Extract the [X, Y] coordinate from the center of the cell holding the provided text.  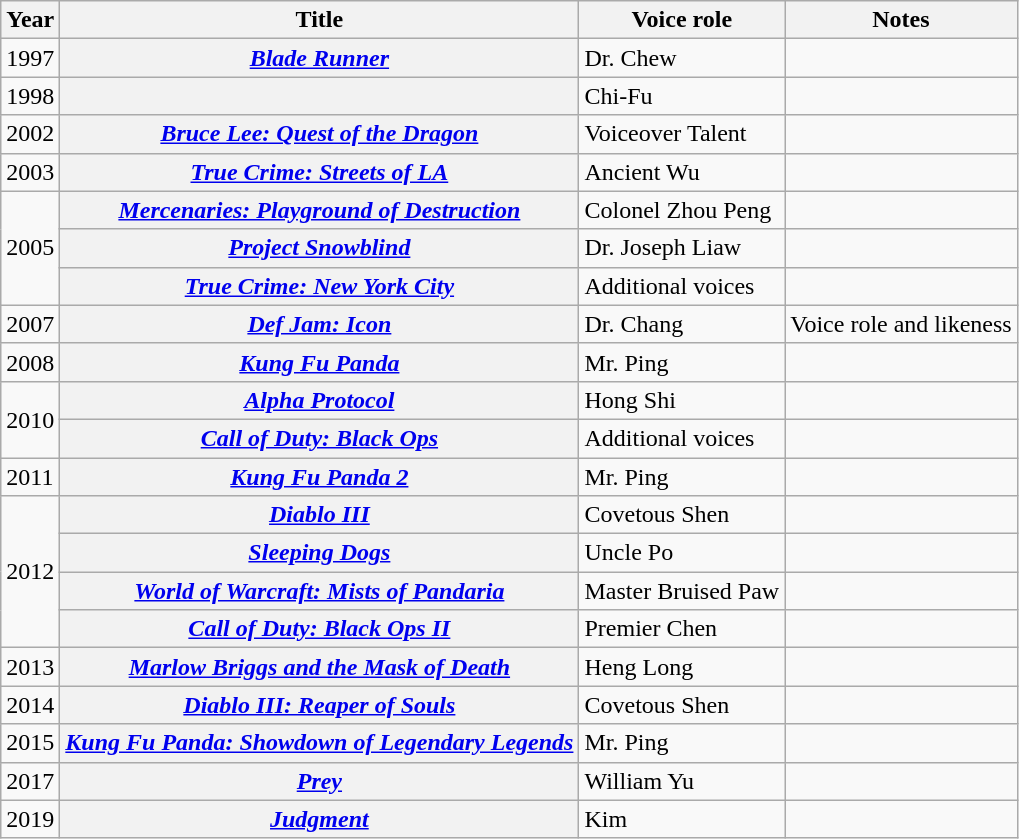
Prey [320, 781]
Call of Duty: Black Ops II [320, 629]
Voice role and likeness [902, 324]
Call of Duty: Black Ops [320, 438]
Year [30, 20]
Kung Fu Panda: Showdown of Legendary Legends [320, 743]
Dr. Chang [682, 324]
2008 [30, 362]
Voiceover Talent [682, 134]
Kim [682, 819]
World of Warcraft: Mists of Pandaria [320, 591]
2002 [30, 134]
1998 [30, 96]
2014 [30, 705]
True Crime: New York City [320, 286]
Chi-Fu [682, 96]
2011 [30, 477]
2007 [30, 324]
Voice role [682, 20]
Ancient Wu [682, 172]
Master Bruised Paw [682, 591]
Project Snowblind [320, 248]
Kung Fu Panda [320, 362]
Heng Long [682, 667]
Diablo III [320, 515]
Title [320, 20]
Blade Runner [320, 58]
Marlow Briggs and the Mask of Death [320, 667]
Uncle Po [682, 553]
Def Jam: Icon [320, 324]
Kung Fu Panda 2 [320, 477]
Mercenaries: Playground of Destruction [320, 210]
Judgment [320, 819]
Sleeping Dogs [320, 553]
William Yu [682, 781]
2017 [30, 781]
2019 [30, 819]
Dr. Joseph Liaw [682, 248]
2010 [30, 419]
2013 [30, 667]
2015 [30, 743]
Notes [902, 20]
Alpha Protocol [320, 400]
Hong Shi [682, 400]
Dr. Chew [682, 58]
Colonel Zhou Peng [682, 210]
Diablo III: Reaper of Souls [320, 705]
2005 [30, 248]
2003 [30, 172]
True Crime: Streets of LA [320, 172]
Bruce Lee: Quest of the Dragon [320, 134]
Premier Chen [682, 629]
1997 [30, 58]
2012 [30, 572]
